Pinpoint the cell where the given text exists, returning its [X, Y] midpoint coordinate. 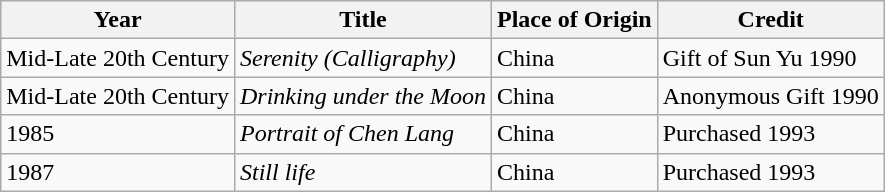
Drinking under the Moon [362, 96]
Gift of Sun Yu 1990 [770, 58]
1987 [118, 172]
Serenity (Calligraphy) [362, 58]
Place of Origin [574, 20]
Anonymous Gift 1990 [770, 96]
1985 [118, 134]
Credit [770, 20]
Portrait of Chen Lang [362, 134]
Year [118, 20]
Still life [362, 172]
Title [362, 20]
